Output the (x, y) coordinate of the center of the cell containing the given text.  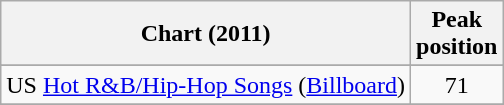
Peakposition (457, 34)
Chart (2011) (206, 34)
71 (457, 85)
US Hot R&B/Hip-Hop Songs (Billboard) (206, 85)
